For the text-containing cell, return its midpoint in (X, Y) coordinate format. 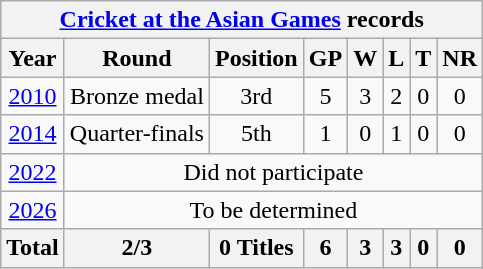
5 (325, 96)
3rd (256, 96)
Total (33, 248)
Bronze medal (136, 96)
5th (256, 134)
2/3 (136, 248)
0 Titles (256, 248)
2010 (33, 96)
T (424, 58)
2022 (33, 172)
2026 (33, 210)
6 (325, 248)
Quarter-finals (136, 134)
W (366, 58)
Cricket at the Asian Games records (242, 20)
Position (256, 58)
L (396, 58)
Round (136, 58)
GP (325, 58)
To be determined (273, 210)
Did not participate (273, 172)
NR (460, 58)
2014 (33, 134)
2 (396, 96)
Year (33, 58)
